Detect which cell encompasses the target text, then output its (x, y) center coordinate. 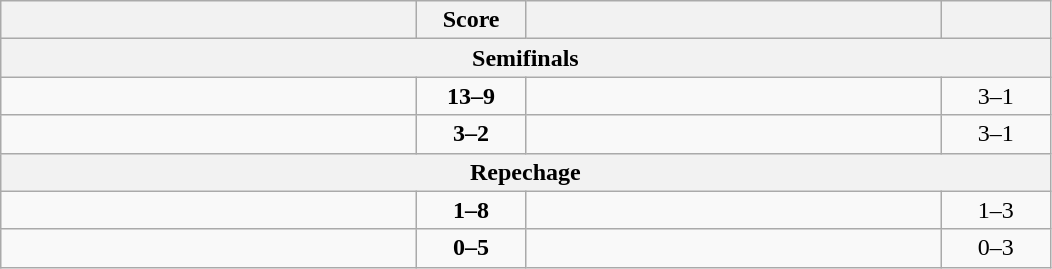
0–5 (472, 248)
0–3 (996, 248)
Semifinals (526, 58)
13–9 (472, 96)
1–8 (472, 210)
Repechage (526, 172)
3–2 (472, 134)
1–3 (996, 210)
Score (472, 20)
